From the cell containing the given text, extract its center point as (X, Y) coordinate. 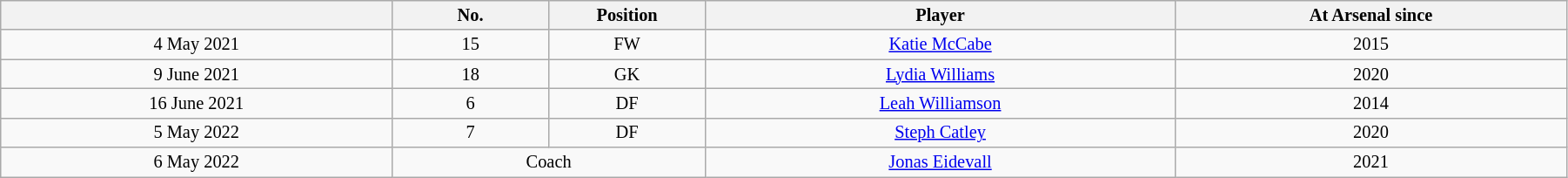
4 May 2021 (197, 44)
No. (471, 15)
2021 (1371, 162)
2014 (1371, 103)
Katie McCabe (941, 44)
At Arsenal since (1371, 15)
Coach (549, 162)
FW (627, 44)
Leah Williamson (941, 103)
16 June 2021 (197, 103)
GK (627, 74)
Player (941, 15)
7 (471, 133)
15 (471, 44)
Lydia Williams (941, 74)
6 (471, 103)
9 June 2021 (197, 74)
6 May 2022 (197, 162)
Position (627, 15)
Jonas Eidevall (941, 162)
5 May 2022 (197, 133)
Steph Catley (941, 133)
2015 (1371, 44)
18 (471, 74)
